For the text-containing cell, return its midpoint in (x, y) coordinate format. 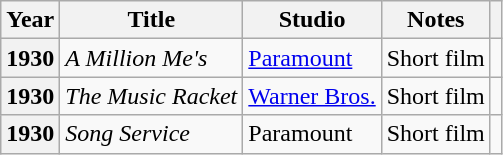
Notes (436, 20)
Year (30, 20)
Studio (312, 20)
Title (152, 20)
A Million Me's (152, 58)
Warner Bros. (312, 96)
The Music Racket (152, 96)
Song Service (152, 134)
